For the text-containing cell, return its midpoint in [X, Y] coordinate format. 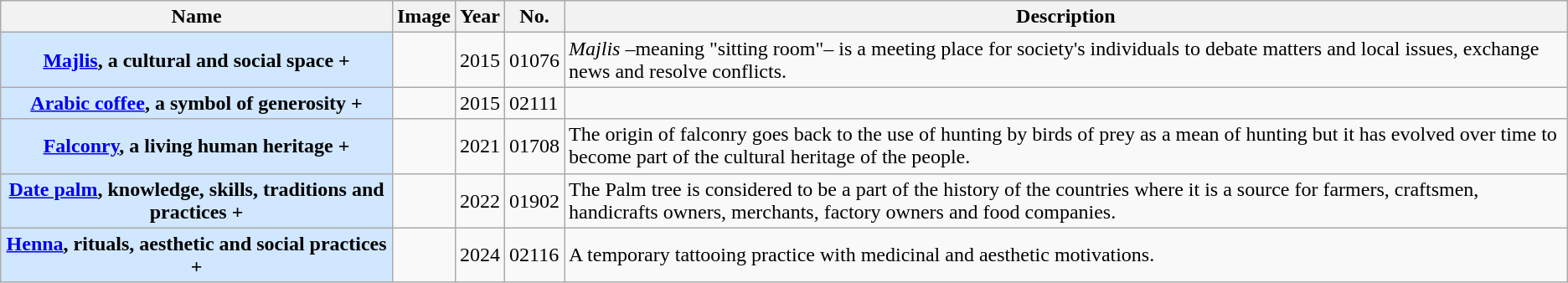
01708 [534, 146]
Majlis, a cultural and social space + [197, 60]
2022 [479, 201]
Year [479, 17]
A temporary tattooing practice with medicinal and aesthetic motivations. [1066, 255]
Falconry, a living human heritage + [197, 146]
Image [424, 17]
Description [1066, 17]
2021 [479, 146]
Date palm, knowledge, skills, traditions and practices + [197, 201]
02111 [534, 103]
No. [534, 17]
Arabic coffee, a symbol of generosity + [197, 103]
2024 [479, 255]
01902 [534, 201]
Majlis –meaning "sitting room"– is a meeting place for society's individuals to debate matters and local issues, exchange news and resolve conflicts. [1066, 60]
02116 [534, 255]
Henna, rituals, aesthetic and social practices + [197, 255]
01076 [534, 60]
Name [197, 17]
